Detect which cell encompasses the target text, then output its [X, Y] center coordinate. 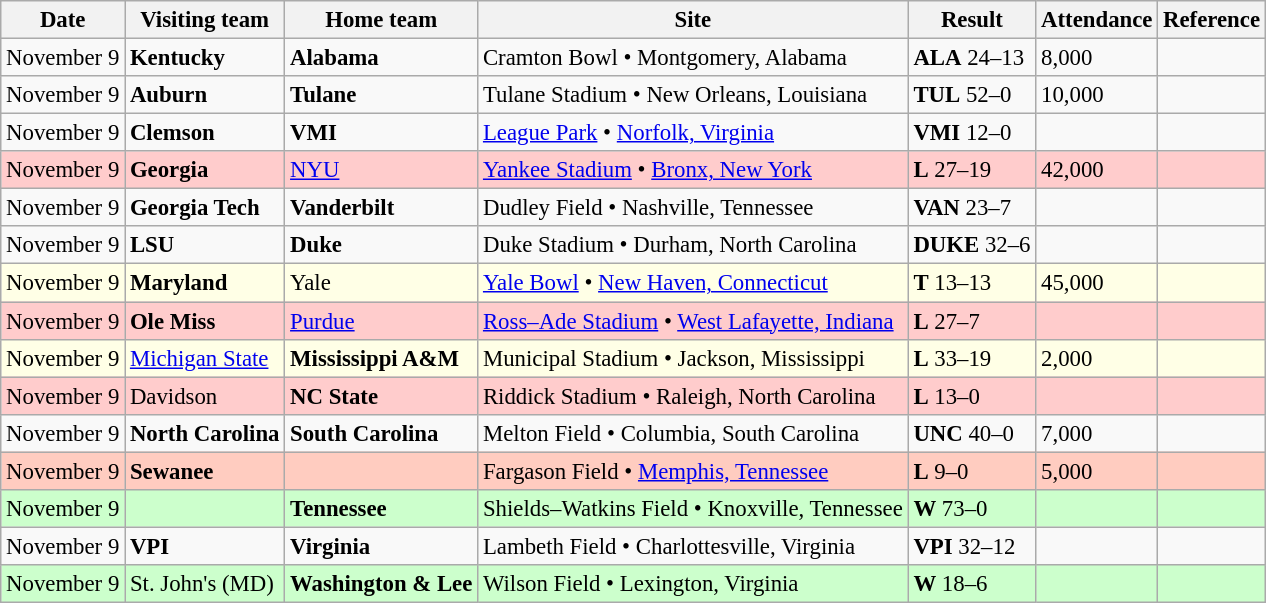
DUKE 32–6 [972, 245]
Auburn [205, 95]
Yankee Stadium • Bronx, New York [693, 170]
South Carolina [382, 433]
L 33–19 [972, 358]
Cramton Bowl • Montgomery, Alabama [693, 58]
North Carolina [205, 433]
LSU [205, 245]
W 73–0 [972, 509]
Dudley Field • Nashville, Tennessee [693, 208]
UNC 40–0 [972, 433]
Result [972, 20]
Tennessee [382, 509]
2,000 [1097, 358]
Ross–Ade Stadium • West Lafayette, Indiana [693, 321]
Duke [382, 245]
Yale [382, 283]
8,000 [1097, 58]
VMI [382, 133]
Visiting team [205, 20]
NYU [382, 170]
ALA 24–13 [972, 58]
45,000 [1097, 283]
W 18–6 [972, 584]
10,000 [1097, 95]
L 13–0 [972, 396]
Michigan State [205, 358]
League Park • Norfolk, Virginia [693, 133]
VMI 12–0 [972, 133]
St. John's (MD) [205, 584]
Purdue [382, 321]
Davidson [205, 396]
Fargason Field • Memphis, Tennessee [693, 471]
7,000 [1097, 433]
T 13–13 [972, 283]
Vanderbilt [382, 208]
Sewanee [205, 471]
Alabama [382, 58]
Wilson Field • Lexington, Virginia [693, 584]
Ole Miss [205, 321]
Duke Stadium • Durham, North Carolina [693, 245]
Site [693, 20]
Washington & Lee [382, 584]
Attendance [1097, 20]
Tulane [382, 95]
5,000 [1097, 471]
Clemson [205, 133]
Date [63, 20]
Maryland [205, 283]
Yale Bowl • New Haven, Connecticut [693, 283]
L 27–7 [972, 321]
Kentucky [205, 58]
L 27–19 [972, 170]
Reference [1212, 20]
Municipal Stadium • Jackson, Mississippi [693, 358]
TUL 52–0 [972, 95]
Mississippi A&M [382, 358]
Riddick Stadium • Raleigh, North Carolina [693, 396]
Georgia [205, 170]
L 9–0 [972, 471]
VPI [205, 546]
Georgia Tech [205, 208]
NC State [382, 396]
Melton Field • Columbia, South Carolina [693, 433]
Home team [382, 20]
VAN 23–7 [972, 208]
Virginia [382, 546]
VPI 32–12 [972, 546]
Lambeth Field • Charlottesville, Virginia [693, 546]
42,000 [1097, 170]
Shields–Watkins Field • Knoxville, Tennessee [693, 509]
Tulane Stadium • New Orleans, Louisiana [693, 95]
